For the text-containing cell, return its midpoint in [X, Y] coordinate format. 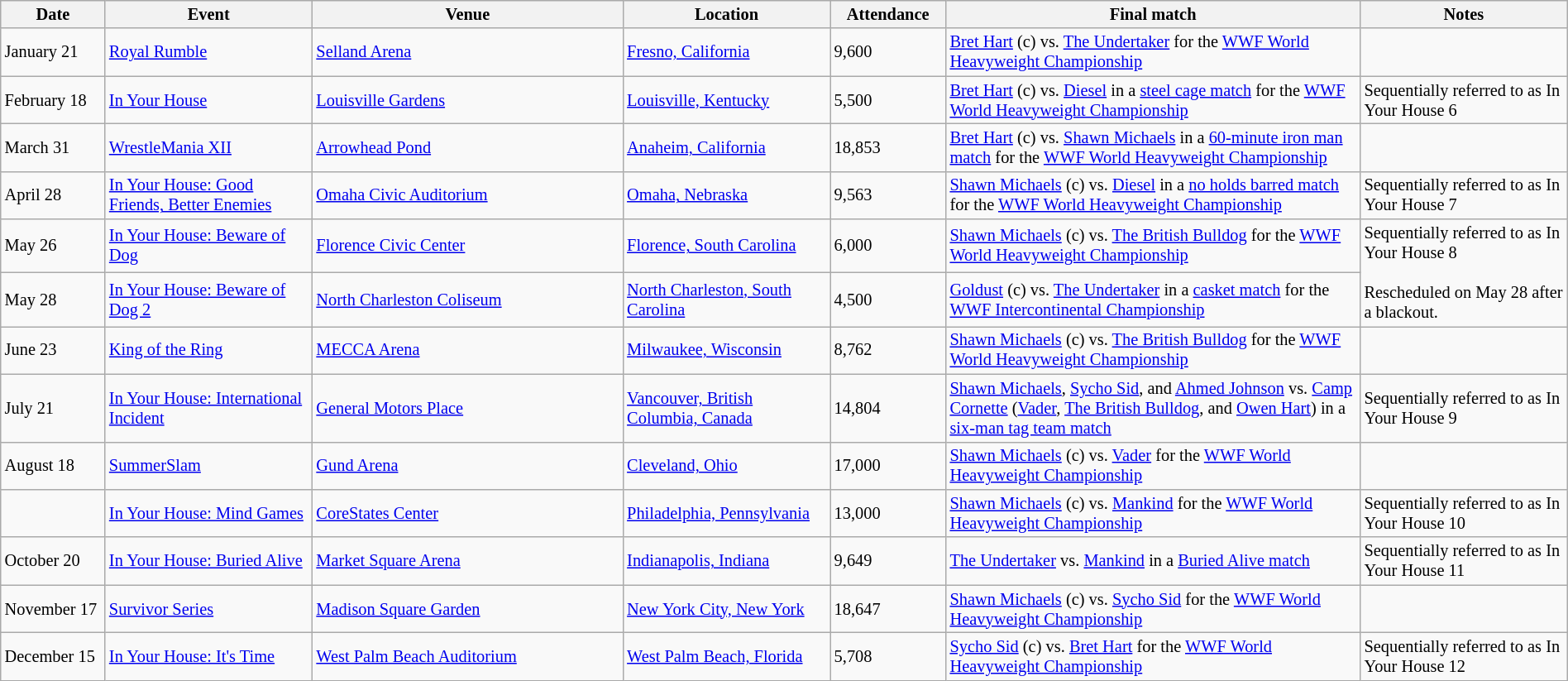
Madison Square Garden [468, 609]
October 20 [53, 561]
In Your House: It's Time [208, 656]
General Motors Place [468, 408]
Cleveland, Ohio [726, 466]
Sequentially referred to as In Your House 11 [1464, 561]
The Undertaker vs. Mankind in a Buried Alive match [1153, 561]
Event [208, 14]
6,000 [888, 247]
Omaha, Nebraska [726, 195]
May 28 [53, 300]
In Your House: Beware of Dog [208, 247]
Sequentially referred to as In Your House 9 [1464, 408]
Louisville Gardens [468, 100]
Sequentially referred to as In Your House 6 [1464, 100]
Survivor Series [208, 609]
North Charleston, South Carolina [726, 300]
Shawn Michaels, Sycho Sid, and Ahmed Johnson vs. Camp Cornette (Vader, The British Bulldog, and Owen Hart) in a six-man tag team match [1153, 408]
Sequentially referred to as In Your House 8Rescheduled on May 28 after a blackout. [1464, 273]
West Palm Beach Auditorium [468, 656]
King of the Ring [208, 350]
Sycho Sid (c) vs. Bret Hart for the WWF World Heavyweight Championship [1153, 656]
July 21 [53, 408]
Venue [468, 14]
Shawn Michaels (c) vs. Vader for the WWF World Heavyweight Championship [1153, 466]
In Your House: International Incident [208, 408]
In Your House: Good Friends, Better Enemies [208, 195]
Royal Rumble [208, 52]
Louisville, Kentucky [726, 100]
Notes [1464, 14]
18,647 [888, 609]
SummerSlam [208, 466]
Sequentially referred to as In Your House 7 [1464, 195]
Shawn Michaels (c) vs. Sycho Sid for the WWF World Heavyweight Championship [1153, 609]
Bret Hart (c) vs. Diesel in a steel cage match for the WWF World Heavyweight Championship [1153, 100]
Florence Civic Center [468, 247]
Arrowhead Pond [468, 147]
Bret Hart (c) vs. Shawn Michaels in a 60-minute iron man match for the WWF World Heavyweight Championship [1153, 147]
August 18 [53, 466]
9,649 [888, 561]
Gund Arena [468, 466]
Location [726, 14]
MECCA Arena [468, 350]
9,600 [888, 52]
New York City, New York [726, 609]
5,708 [888, 656]
Omaha Civic Auditorium [468, 195]
Bret Hart (c) vs. The Undertaker for the WWF World Heavyweight Championship [1153, 52]
April 28 [53, 195]
Florence, South Carolina [726, 247]
14,804 [888, 408]
Attendance [888, 14]
8,762 [888, 350]
Vancouver, British Columbia, Canada [726, 408]
North Charleston Coliseum [468, 300]
9,563 [888, 195]
In Your House [208, 100]
CoreStates Center [468, 513]
17,000 [888, 466]
Final match [1153, 14]
December 15 [53, 656]
Indianapolis, Indiana [726, 561]
WrestleMania XII [208, 147]
13,000 [888, 513]
Sequentially referred to as In Your House 10 [1464, 513]
Philadelphia, Pennsylvania [726, 513]
Shawn Michaels (c) vs. Mankind for the WWF World Heavyweight Championship [1153, 513]
January 21 [53, 52]
February 18 [53, 100]
November 17 [53, 609]
18,853 [888, 147]
Selland Arena [468, 52]
Shawn Michaels (c) vs. Diesel in a no holds barred match for the WWF World Heavyweight Championship [1153, 195]
In Your House: Mind Games [208, 513]
5,500 [888, 100]
4,500 [888, 300]
March 31 [53, 147]
Goldust (c) vs. The Undertaker in a casket match for the WWF Intercontinental Championship [1153, 300]
Anaheim, California [726, 147]
In Your House: Beware of Dog 2 [208, 300]
Date [53, 14]
In Your House: Buried Alive [208, 561]
Milwaukee, Wisconsin [726, 350]
May 26 [53, 247]
West Palm Beach, Florida [726, 656]
Sequentially referred to as In Your House 12 [1464, 656]
Market Square Arena [468, 561]
Fresno, California [726, 52]
June 23 [53, 350]
